Identify which cell holds the provided text, then report its [X, Y] central coordinate. 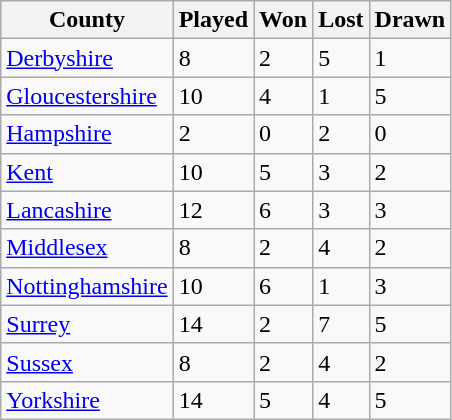
Drawn [410, 20]
Kent [87, 172]
12 [213, 210]
7 [341, 324]
Surrey [87, 324]
Gloucestershire [87, 96]
Hampshire [87, 134]
Sussex [87, 362]
County [87, 20]
Won [284, 20]
Nottinghamshire [87, 286]
Yorkshire [87, 400]
Lost [341, 20]
Derbyshire [87, 58]
Lancashire [87, 210]
Middlesex [87, 248]
Played [213, 20]
